Pinpoint the cell where the given text exists, returning its [x, y] midpoint coordinate. 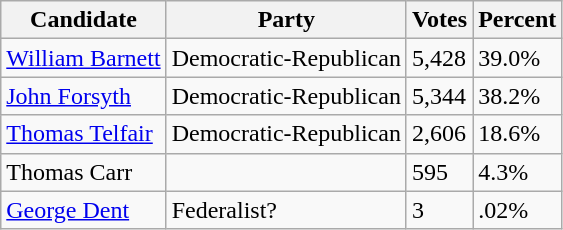
John Forsyth [84, 96]
38.2% [518, 96]
Thomas Carr [84, 172]
5,428 [439, 58]
William Barnett [84, 58]
2,606 [439, 134]
Party [286, 20]
Thomas Telfair [84, 134]
595 [439, 172]
Percent [518, 20]
4.3% [518, 172]
Votes [439, 20]
3 [439, 210]
Federalist? [286, 210]
5,344 [439, 96]
Candidate [84, 20]
18.6% [518, 134]
.02% [518, 210]
George Dent [84, 210]
39.0% [518, 58]
